Return (X, Y) of the center of cell containing provided text 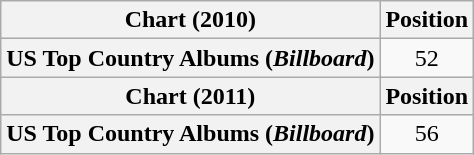
52 (427, 58)
Chart (2010) (190, 20)
56 (427, 134)
Chart (2011) (190, 96)
